Find where the given text appears and provide that cell's center as (x, y) coordinate. 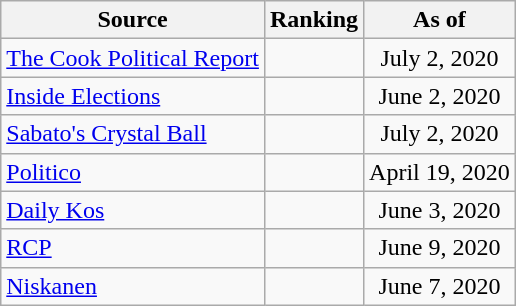
Source (133, 20)
April 19, 2020 (440, 172)
June 2, 2020 (440, 96)
June 3, 2020 (440, 210)
RCP (133, 248)
As of (440, 20)
Sabato's Crystal Ball (133, 134)
Inside Elections (133, 96)
Niskanen (133, 286)
The Cook Political Report (133, 58)
Daily Kos (133, 210)
June 9, 2020 (440, 248)
Ranking (314, 20)
June 7, 2020 (440, 286)
Politico (133, 172)
